Determine the (x, y) coordinate at the center of the cell enclosing the given text.  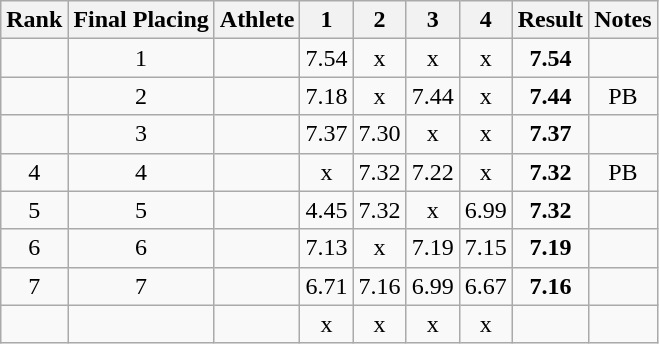
Notes (623, 20)
6.71 (326, 286)
6.67 (486, 286)
7.15 (486, 248)
Athlete (257, 20)
Rank (34, 20)
7.18 (326, 96)
7.13 (326, 248)
Result (550, 20)
7.30 (380, 134)
7.22 (432, 172)
4.45 (326, 210)
Final Placing (141, 20)
